For the text-containing cell, return its midpoint in (x, y) coordinate format. 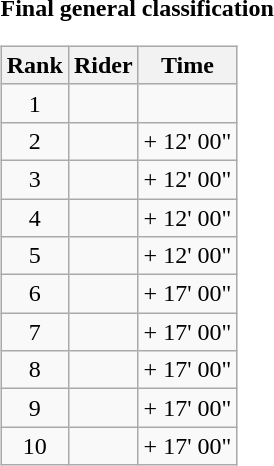
1 (34, 103)
Time (188, 65)
3 (34, 179)
10 (34, 446)
Rank (34, 65)
4 (34, 217)
6 (34, 294)
9 (34, 408)
8 (34, 370)
2 (34, 141)
5 (34, 256)
7 (34, 332)
Rider (103, 65)
